Identify which cell holds the provided text, then report its (X, Y) central coordinate. 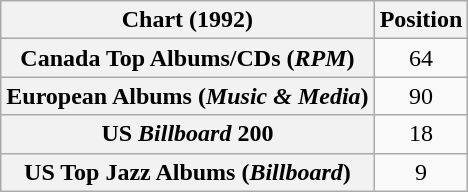
US Billboard 200 (188, 134)
90 (421, 96)
64 (421, 58)
9 (421, 172)
18 (421, 134)
Position (421, 20)
Canada Top Albums/CDs (RPM) (188, 58)
European Albums (Music & Media) (188, 96)
Chart (1992) (188, 20)
US Top Jazz Albums (Billboard) (188, 172)
